Return the (X, Y) coordinate for the center point of the cell that contains the specified text.  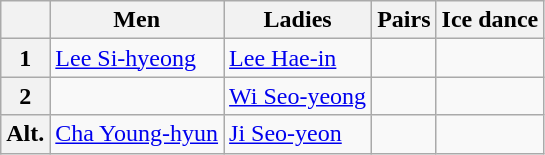
Lee Hae-in (298, 58)
Pairs (404, 20)
2 (26, 96)
Cha Young-hyun (137, 134)
Ice dance (490, 20)
Alt. (26, 134)
Ji Seo-yeon (298, 134)
Wi Seo-yeong (298, 96)
Lee Si-hyeong (137, 58)
1 (26, 58)
Ladies (298, 20)
Men (137, 20)
